Pinpoint the cell where the given text exists, returning its (X, Y) midpoint coordinate. 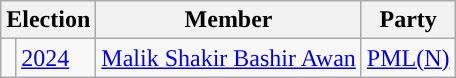
Party (408, 20)
Malik Shakir Bashir Awan (229, 58)
2024 (56, 58)
Member (229, 20)
PML(N) (408, 58)
Election (48, 20)
